Output the (X, Y) coordinate of the center of the cell containing the given text.  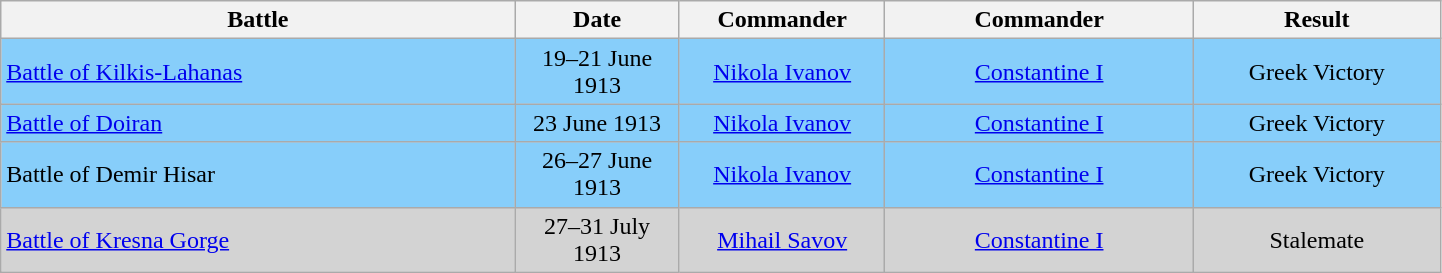
Battle of Demir Hisar (258, 174)
Result (1316, 20)
Battle (258, 20)
26–27 June 1913 (597, 174)
Battle of Kresna Gorge (258, 240)
23 June 1913 (597, 123)
Mihail Savov (782, 240)
Battle of Doiran (258, 123)
Stalemate (1316, 240)
27–31 July 1913 (597, 240)
19–21 June 1913 (597, 72)
Battle of Kilkis-Lahanas (258, 72)
Date (597, 20)
